Locate the cell with the specified text and output its [X, Y] center coordinate. 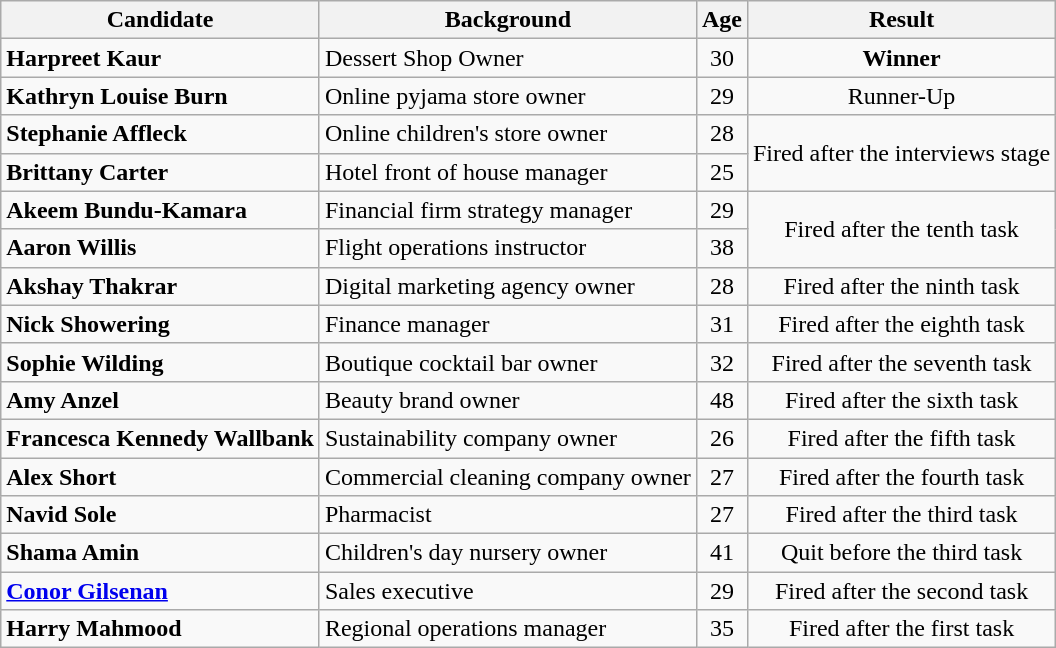
Fired after the ninth task [901, 286]
Alex Short [160, 477]
Age [722, 20]
Akshay Thakrar [160, 286]
Fired after the interviews stage [901, 153]
Fired after the first task [901, 629]
35 [722, 629]
48 [722, 400]
Kathryn Louise Burn [160, 96]
Harry Mahmood [160, 629]
Sustainability company owner [508, 438]
Dessert Shop Owner [508, 58]
25 [722, 172]
Online children's store owner [508, 134]
Financial firm strategy manager [508, 210]
Boutique cocktail bar owner [508, 362]
Fired after the eighth task [901, 324]
Candidate [160, 20]
Digital marketing agency owner [508, 286]
30 [722, 58]
Amy Anzel [160, 400]
38 [722, 248]
Fired after the third task [901, 515]
Result [901, 20]
Quit before the third task [901, 553]
Stephanie Affleck [160, 134]
Regional operations manager [508, 629]
Fired after the second task [901, 591]
Francesca Kennedy Wallbank [160, 438]
Fired after the sixth task [901, 400]
Winner [901, 58]
Pharmacist [508, 515]
Fired after the seventh task [901, 362]
Online pyjama store owner [508, 96]
Akeem Bundu-Kamara [160, 210]
Harpreet Kaur [160, 58]
31 [722, 324]
Background [508, 20]
Fired after the fourth task [901, 477]
Nick Showering [160, 324]
Flight operations instructor [508, 248]
Shama Amin [160, 553]
Conor Gilsenan [160, 591]
32 [722, 362]
Sales executive [508, 591]
Fired after the fifth task [901, 438]
26 [722, 438]
Fired after the tenth task [901, 229]
Hotel front of house manager [508, 172]
Navid Sole [160, 515]
Commercial cleaning company owner [508, 477]
Runner-Up [901, 96]
Children's day nursery owner [508, 553]
Brittany Carter [160, 172]
Aaron Willis [160, 248]
41 [722, 553]
Beauty brand owner [508, 400]
Finance manager [508, 324]
Sophie Wilding [160, 362]
